Provide the [X, Y] coordinate of the cell's center where the given text is located.  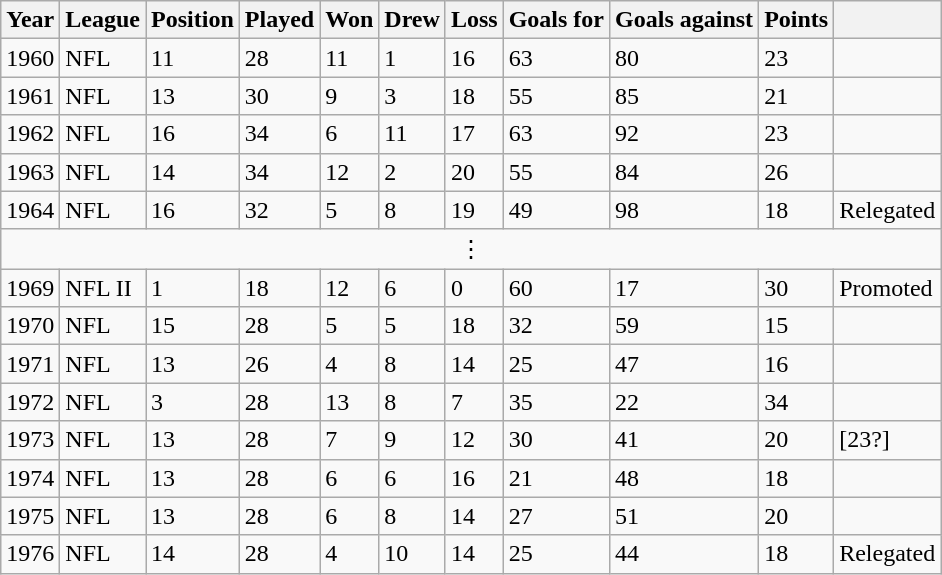
1964 [30, 210]
41 [684, 440]
⋮ [471, 249]
1974 [30, 478]
1960 [30, 58]
60 [556, 288]
Position [193, 20]
League [103, 20]
98 [684, 210]
1969 [30, 288]
Goals for [556, 20]
48 [684, 478]
84 [684, 172]
51 [684, 516]
1975 [30, 516]
Played [279, 20]
Goals against [684, 20]
1961 [30, 96]
NFL II [103, 288]
Promoted [888, 288]
27 [556, 516]
47 [684, 364]
1972 [30, 402]
49 [556, 210]
1971 [30, 364]
80 [684, 58]
1963 [30, 172]
92 [684, 134]
10 [412, 554]
1962 [30, 134]
Year [30, 20]
Won [350, 20]
22 [684, 402]
44 [684, 554]
Loss [474, 20]
59 [684, 326]
1976 [30, 554]
1970 [30, 326]
1973 [30, 440]
35 [556, 402]
Points [796, 20]
2 [412, 172]
85 [684, 96]
[23?] [888, 440]
19 [474, 210]
0 [474, 288]
Drew [412, 20]
